Capture the cell that displays the provided text and extract its (x, y) central coordinate. 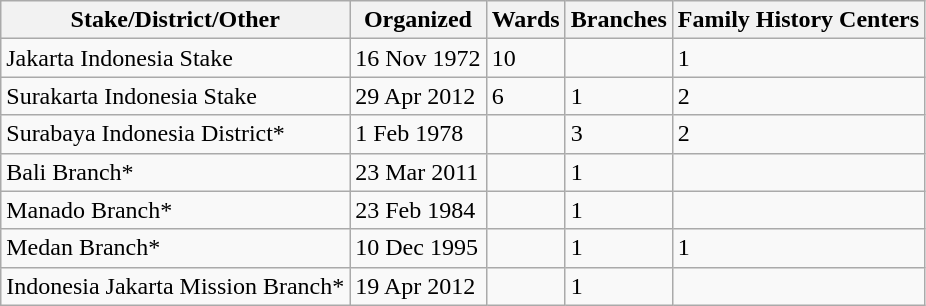
10 (526, 58)
23 Mar 2011 (418, 172)
Indonesia Jakarta Mission Branch* (176, 286)
6 (526, 96)
10 Dec 1995 (418, 248)
Stake/District/Other (176, 20)
Branches (618, 20)
Bali Branch* (176, 172)
Surakarta Indonesia Stake (176, 96)
Organized (418, 20)
Manado Branch* (176, 210)
Surabaya Indonesia District* (176, 134)
Medan Branch* (176, 248)
19 Apr 2012 (418, 286)
3 (618, 134)
Family History Centers (798, 20)
29 Apr 2012 (418, 96)
16 Nov 1972 (418, 58)
Wards (526, 20)
Jakarta Indonesia Stake (176, 58)
1 Feb 1978 (418, 134)
23 Feb 1984 (418, 210)
